Capture the cell that displays the provided text and extract its [x, y] central coordinate. 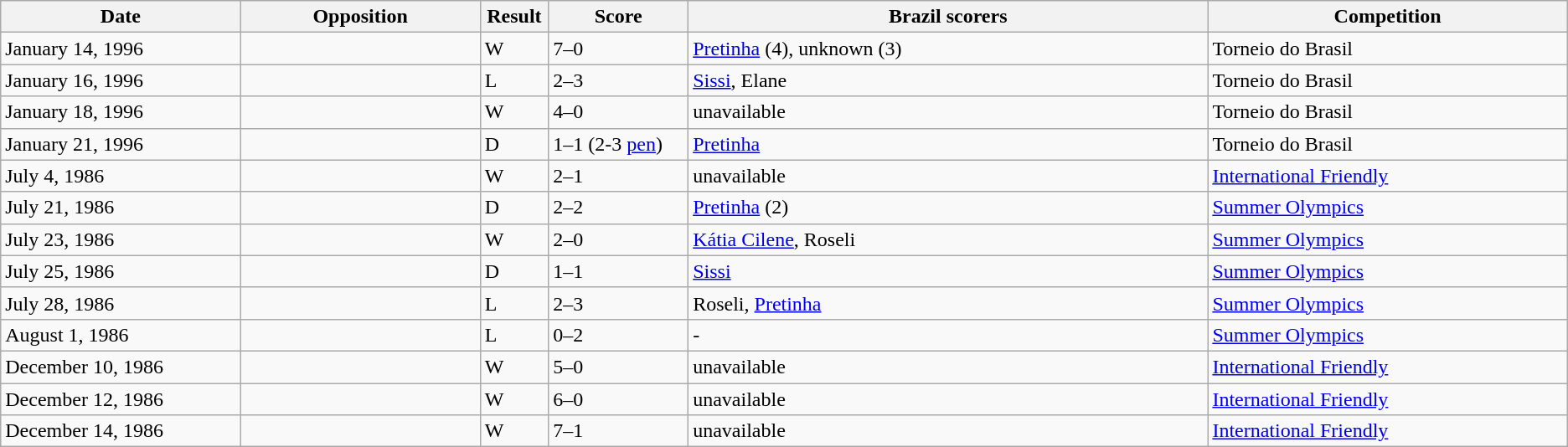
Pretinha (4), unknown (3) [948, 49]
Date [121, 17]
December 14, 1986 [121, 431]
Pretinha (2) [948, 208]
Brazil scorers [948, 17]
2–1 [618, 176]
5–0 [618, 367]
0–2 [618, 335]
December 10, 1986 [121, 367]
January 14, 1996 [121, 49]
1–1 [618, 271]
Pretinha [948, 144]
July 21, 1986 [121, 208]
Roseli, Pretinha [948, 303]
January 16, 1996 [121, 80]
Sissi [948, 271]
July 28, 1986 [121, 303]
2–0 [618, 239]
- [948, 335]
July 4, 1986 [121, 176]
July 23, 1986 [121, 239]
7–1 [618, 431]
Competition [1387, 17]
2–2 [618, 208]
August 1, 1986 [121, 335]
4–0 [618, 112]
Result [514, 17]
December 12, 1986 [121, 399]
January 21, 1996 [121, 144]
Opposition [360, 17]
Score [618, 17]
Kátia Cilene, Roseli [948, 239]
January 18, 1996 [121, 112]
1–1 (2-3 pen) [618, 144]
6–0 [618, 399]
July 25, 1986 [121, 271]
7–0 [618, 49]
Sissi, Elane [948, 80]
